Find where the given text appears and provide that cell's center as [X, Y] coordinate. 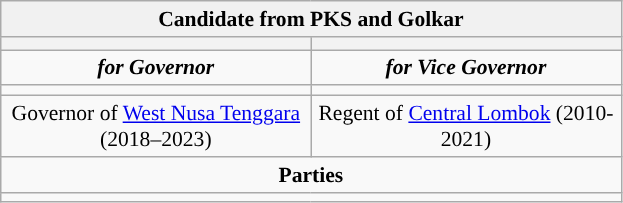
for Vice Governor [466, 68]
for Governor [156, 68]
Candidate from PKS and Golkar [311, 19]
Parties [311, 175]
Regent of Central Lombok (2010-2021) [466, 126]
Governor of West Nusa Tenggara (2018–2023) [156, 126]
